Extract the (X, Y) coordinate from the center of the cell holding the provided text.  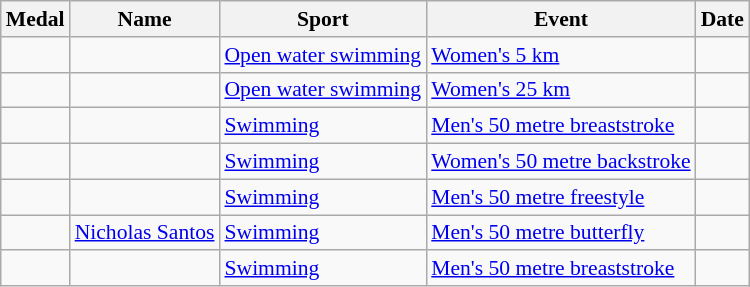
Men's 50 metre butterfly (560, 233)
Women's 50 metre backstroke (560, 162)
Nicholas Santos (145, 233)
Date (722, 19)
Name (145, 19)
Sport (322, 19)
Medal (36, 19)
Event (560, 19)
Women's 5 km (560, 55)
Men's 50 metre freestyle (560, 197)
Women's 25 km (560, 90)
